Locate the cell with the specified text and output its (X, Y) center coordinate. 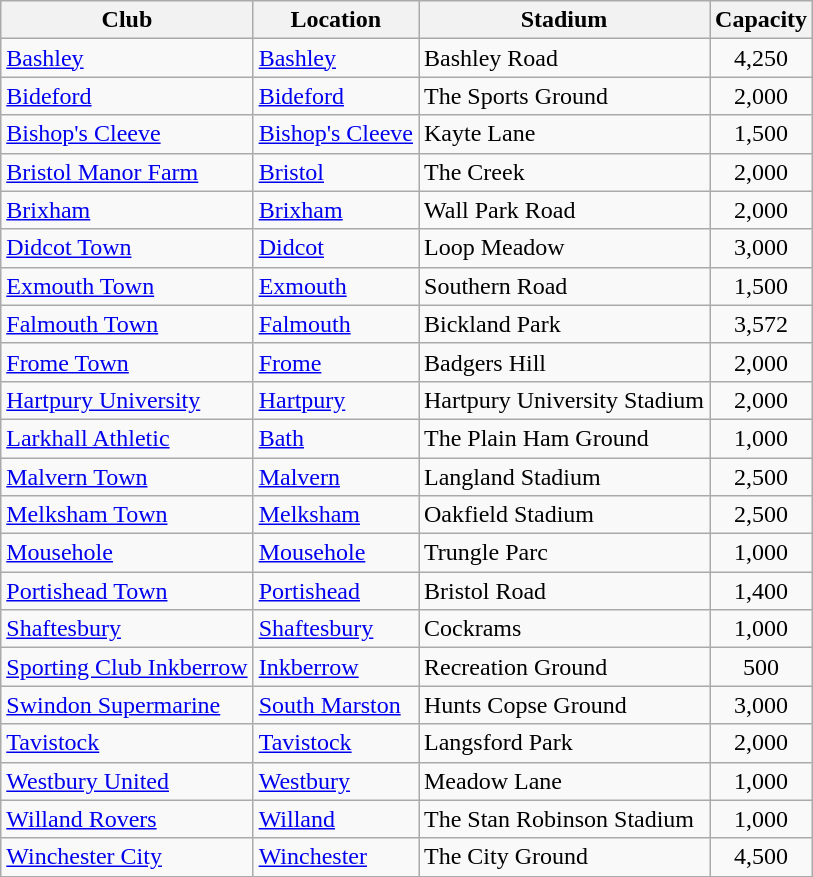
Hartpury University Stadium (564, 400)
Bath (336, 438)
Loop Meadow (564, 248)
Frome (336, 362)
Capacity (762, 20)
Bristol (336, 172)
Exmouth Town (127, 286)
Southern Road (564, 286)
Hartpury (336, 400)
Westbury United (127, 781)
Badgers Hill (564, 362)
3,572 (762, 324)
Portishead Town (127, 591)
Hunts Copse Ground (564, 705)
Falmouth (336, 324)
Wall Park Road (564, 210)
Winchester (336, 857)
Oakfield Stadium (564, 515)
The City Ground (564, 857)
Portishead (336, 591)
Exmouth (336, 286)
Willand (336, 819)
Melksham Town (127, 515)
Bristol Manor Farm (127, 172)
500 (762, 667)
Bristol Road (564, 591)
Hartpury University (127, 400)
Westbury (336, 781)
Recreation Ground (564, 667)
Langsford Park (564, 743)
The Sports Ground (564, 96)
Malvern Town (127, 477)
South Marston (336, 705)
Location (336, 20)
Malvern (336, 477)
The Plain Ham Ground (564, 438)
Club (127, 20)
Stadium (564, 20)
Didcot (336, 248)
Bashley Road (564, 58)
1,400 (762, 591)
Inkberrow (336, 667)
Larkhall Athletic (127, 438)
Swindon Supermarine (127, 705)
Sporting Club Inkberrow (127, 667)
Melksham (336, 515)
Winchester City (127, 857)
The Creek (564, 172)
Bickland Park (564, 324)
Falmouth Town (127, 324)
Meadow Lane (564, 781)
Frome Town (127, 362)
Trungle Parc (564, 553)
Kayte Lane (564, 134)
Willand Rovers (127, 819)
4,500 (762, 857)
Cockrams (564, 629)
Didcot Town (127, 248)
Langland Stadium (564, 477)
The Stan Robinson Stadium (564, 819)
4,250 (762, 58)
